Find where the given text appears and provide that cell's center as [x, y] coordinate. 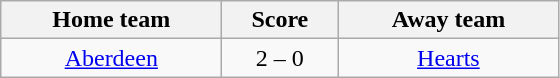
2 – 0 [280, 58]
Score [280, 20]
Hearts [448, 58]
Home team [112, 20]
Away team [448, 20]
Aberdeen [112, 58]
